Return [X, Y] of the center of cell containing provided text 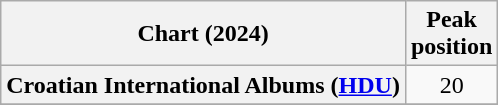
20 [451, 85]
Peakposition [451, 34]
Croatian International Albums (HDU) [204, 85]
Chart (2024) [204, 34]
